Provide the (x, y) coordinate of the cell's center where the given text is located.  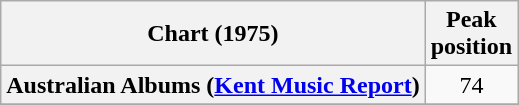
74 (471, 85)
Australian Albums (Kent Music Report) (213, 85)
Peakposition (471, 34)
Chart (1975) (213, 34)
